Provide the (x, y) coordinate of the cell's center where the given text is located.  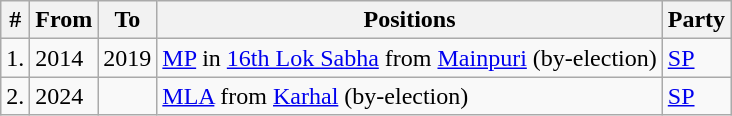
2014 (64, 58)
2024 (64, 96)
Party (696, 20)
MP in 16th Lok Sabha from Mainpuri (by-election) (410, 58)
MLA from Karhal (by-election) (410, 96)
2. (16, 96)
Positions (410, 20)
2019 (128, 58)
# (16, 20)
From (64, 20)
To (128, 20)
1. (16, 58)
